Extract the (x, y) coordinate from the center of the cell holding the provided text.  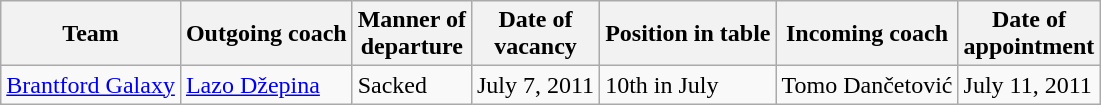
Manner of departure (412, 34)
Team (91, 34)
Date of appointment (1029, 34)
Brantford Galaxy (91, 85)
Sacked (412, 85)
Incoming coach (867, 34)
Position in table (688, 34)
Outgoing coach (266, 34)
July 11, 2011 (1029, 85)
July 7, 2011 (535, 85)
Date of vacancy (535, 34)
Tomo Dančetović (867, 85)
Lazo Džepina (266, 85)
10th in July (688, 85)
